Output the [X, Y] coordinate of the center of the cell containing the given text.  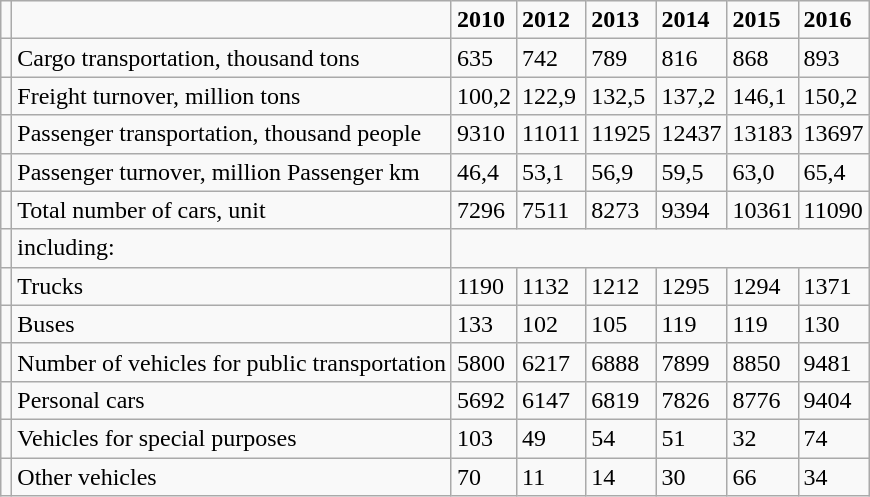
133 [484, 324]
146,1 [762, 96]
Passenger transportation, thousand people [232, 134]
102 [550, 324]
13697 [834, 134]
9394 [692, 210]
Personal cars [232, 400]
51 [692, 438]
6217 [550, 362]
137,2 [692, 96]
Number of vehicles for public transportation [232, 362]
Trucks [232, 286]
12437 [692, 134]
34 [834, 477]
1212 [621, 286]
11011 [550, 134]
1132 [550, 286]
100,2 [484, 96]
893 [834, 58]
63,0 [762, 172]
1295 [692, 286]
1294 [762, 286]
13183 [762, 134]
7296 [484, 210]
Buses [232, 324]
868 [762, 58]
Other vehicles [232, 477]
7826 [692, 400]
53,1 [550, 172]
Total number of cars, unit [232, 210]
8273 [621, 210]
Passenger turnover, million Passenger km [232, 172]
103 [484, 438]
2013 [621, 20]
11 [550, 477]
122,9 [550, 96]
2016 [834, 20]
2015 [762, 20]
1190 [484, 286]
7899 [692, 362]
8776 [762, 400]
10361 [762, 210]
Freight turnover, million tons [232, 96]
2014 [692, 20]
32 [762, 438]
105 [621, 324]
6888 [621, 362]
816 [692, 58]
2010 [484, 20]
74 [834, 438]
Cargo transportation, thousand tons [232, 58]
150,2 [834, 96]
9481 [834, 362]
789 [621, 58]
11925 [621, 134]
635 [484, 58]
70 [484, 477]
5800 [484, 362]
9404 [834, 400]
11090 [834, 210]
132,5 [621, 96]
Vehicles for special purposes [232, 438]
1371 [834, 286]
54 [621, 438]
14 [621, 477]
5692 [484, 400]
2012 [550, 20]
66 [762, 477]
49 [550, 438]
65,4 [834, 172]
130 [834, 324]
59,5 [692, 172]
9310 [484, 134]
6147 [550, 400]
742 [550, 58]
including: [232, 248]
46,4 [484, 172]
8850 [762, 362]
56,9 [621, 172]
30 [692, 477]
7511 [550, 210]
6819 [621, 400]
